Return the [x, y] coordinate for the center point of the cell that contains the specified text.  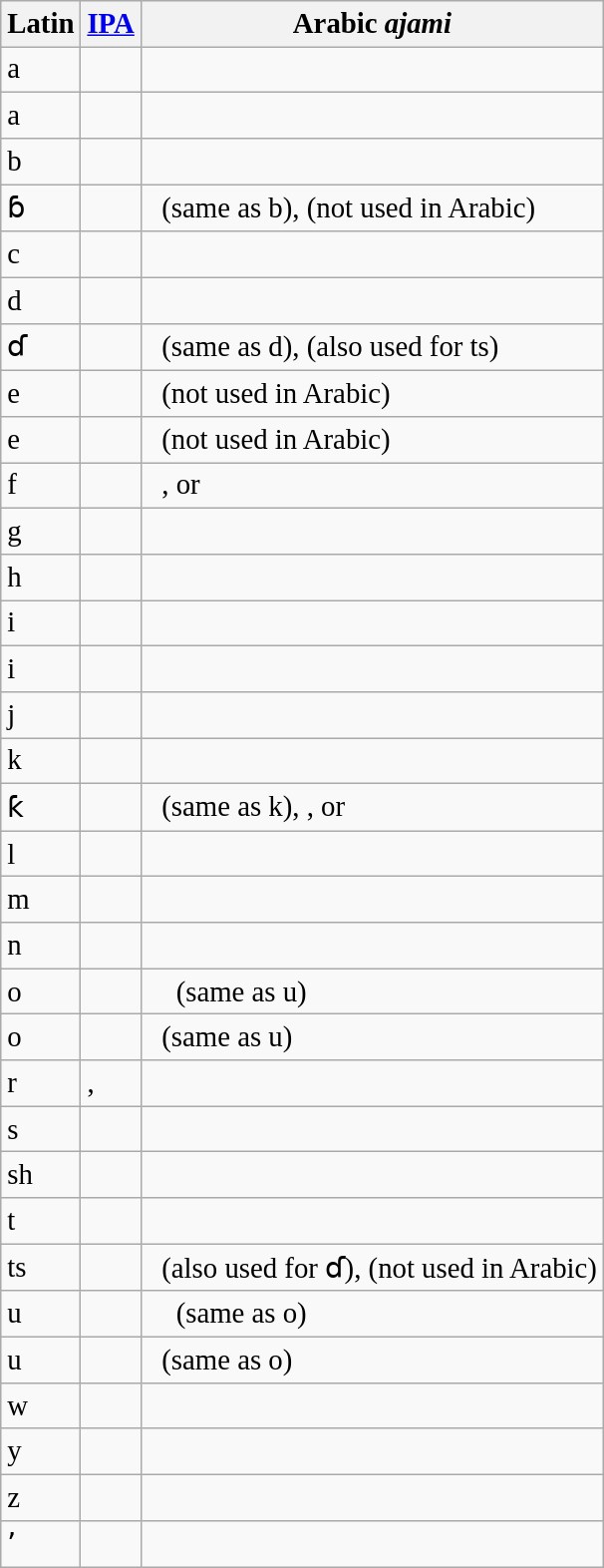
c [41, 254]
r [41, 1083]
IPA [111, 24]
g [41, 532]
ɓ [41, 207]
Arabic ajami [372, 24]
d [41, 300]
l [41, 854]
w [41, 1405]
ʼ [41, 1544]
f [41, 486]
(same as b), (not used in Arabic) [372, 207]
h [41, 578]
Latin [41, 24]
, [111, 1083]
s [41, 1129]
b [41, 162]
k [41, 761]
(also used for ɗ), (not used in Arabic) [372, 1267]
n [41, 946]
ɗ [41, 347]
y [41, 1451]
z [41, 1497]
m [41, 900]
(same as d), (also used for ts) [372, 347]
(same as k), , or [372, 808]
ts [41, 1267]
t [41, 1221]
j [41, 715]
, or [372, 486]
ƙ [41, 808]
sh [41, 1175]
